Return (X, Y) of the center of cell containing provided text 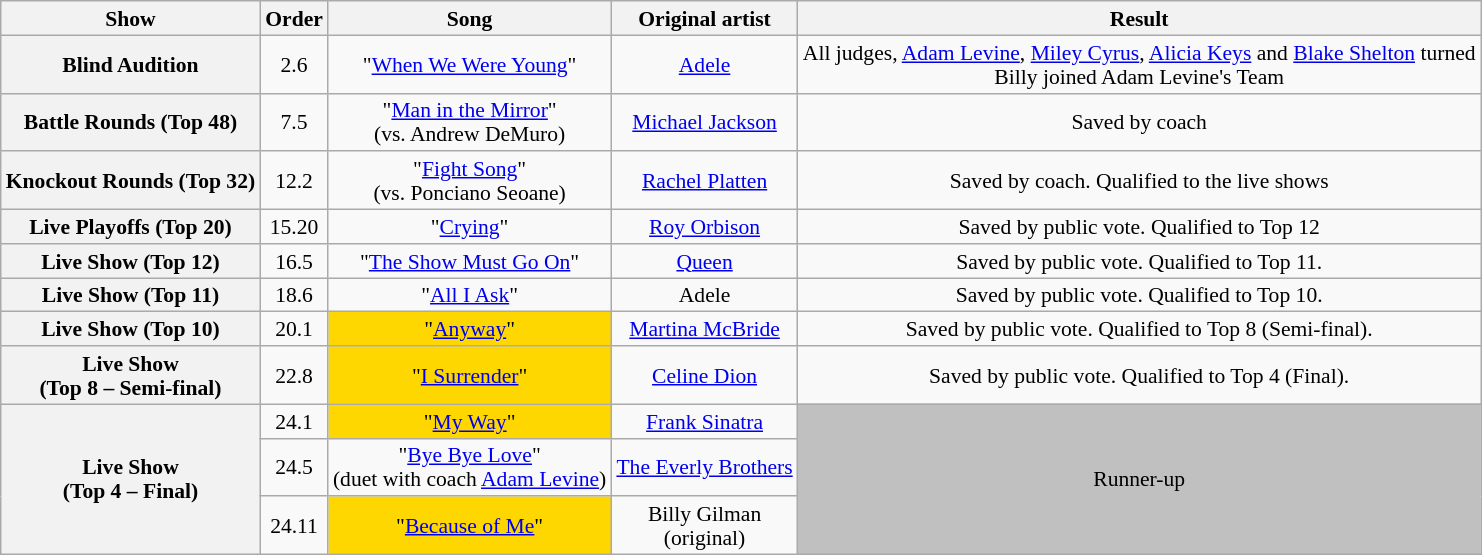
Live Show (Top 10) (130, 329)
Live Show (Top 4 – Final) (130, 479)
"When We Were Young" (470, 64)
Saved by public vote. Qualified to Top 8 (Semi-final). (1140, 329)
Saved by public vote. Qualified to Top 11. (1140, 261)
The Everly Brothers (704, 467)
Frank Sinatra (704, 421)
Saved by coach. Qualified to the live shows (1140, 181)
Celine Dion (704, 375)
12.2 (294, 181)
"The Show Must Go On" (470, 261)
Michael Jackson (704, 122)
Saved by coach (1140, 122)
"I Surrender" (470, 375)
Live Playoffs (Top 20) (130, 227)
Live Show (Top 8 – Semi-final) (130, 375)
Saved by public vote. Qualified to Top 4 (Final). (1140, 375)
Saved by public vote. Qualified to Top 10. (1140, 295)
24.1 (294, 421)
"My Way" (470, 421)
"Fight Song" (vs. Ponciano Seoane) (470, 181)
"All I Ask" (470, 295)
Blind Audition (130, 64)
16.5 (294, 261)
24.5 (294, 467)
Runner-up (1140, 479)
"Crying" (470, 227)
Original artist (704, 18)
All judges, Adam Levine, Miley Cyrus, Alicia Keys and Blake Shelton turned Billy joined Adam Levine's Team (1140, 64)
Rachel Platten (704, 181)
22.8 (294, 375)
Live Show (Top 12) (130, 261)
24.11 (294, 526)
15.20 (294, 227)
Battle Rounds (Top 48) (130, 122)
"Bye Bye Love" (duet with coach Adam Levine) (470, 467)
Knockout Rounds (Top 32) (130, 181)
Result (1140, 18)
Saved by public vote. Qualified to Top 12 (1140, 227)
Live Show (Top 11) (130, 295)
Show (130, 18)
Queen (704, 261)
Martina McBride (704, 329)
18.6 (294, 295)
"Anyway" (470, 329)
Billy Gilman (original) (704, 526)
7.5 (294, 122)
2.6 (294, 64)
Order (294, 18)
"Because of Me" (470, 526)
"Man in the Mirror" (vs. Andrew DeMuro) (470, 122)
Song (470, 18)
Roy Orbison (704, 227)
20.1 (294, 329)
